Pinpoint the cell where the given text exists, returning its [X, Y] midpoint coordinate. 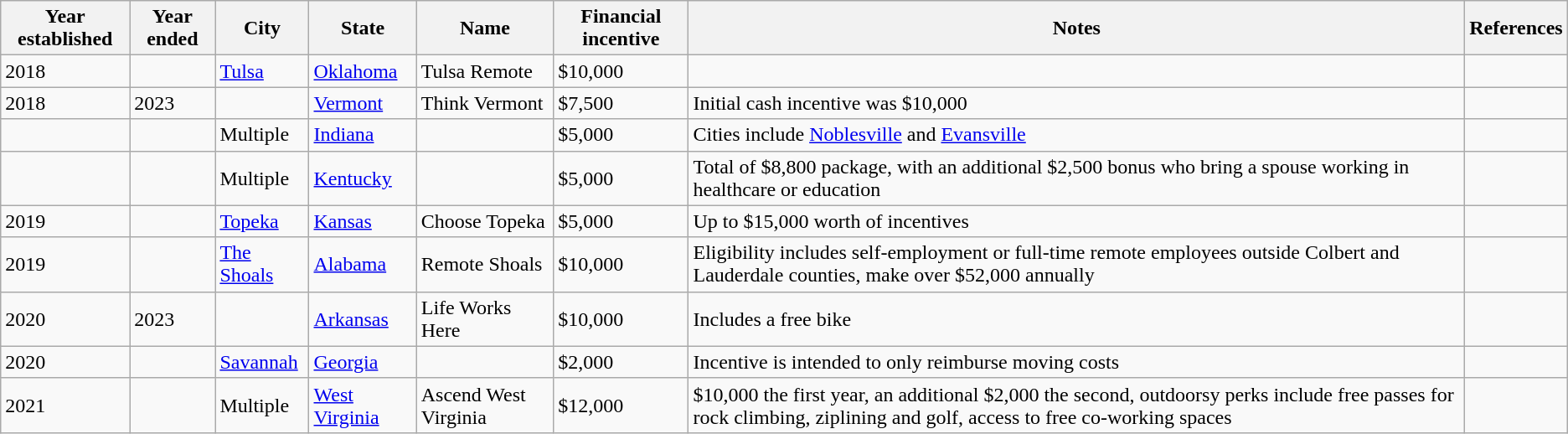
Name [484, 28]
Vermont [363, 103]
Ascend West Virginia [484, 406]
Life Works Here [484, 318]
Cities include Noblesville and Evansville [1077, 135]
Oklahoma [363, 71]
The Shoals [262, 265]
Incentive is intended to only reimburse moving costs [1077, 362]
Tulsa [262, 71]
Up to $15,000 worth of incentives [1077, 221]
Year established [65, 28]
Remote Shoals [484, 265]
Georgia [363, 362]
References [1516, 28]
Kentucky [363, 178]
Indiana [363, 135]
Tulsa Remote [484, 71]
Total of $8,800 package, with an additional $2,500 bonus who bring a spouse working in healthcare or education [1077, 178]
$2,000 [622, 362]
Savannah [262, 362]
$7,500 [622, 103]
Eligibility includes self-employment or full-time remote employees outside Colbert and Lauderdale counties, make over $52,000 annually [1077, 265]
Alabama [363, 265]
Arkansas [363, 318]
Notes [1077, 28]
Initial cash incentive was $10,000 [1077, 103]
Topeka [262, 221]
$12,000 [622, 406]
2021 [65, 406]
Choose Topeka [484, 221]
State [363, 28]
Includes a free bike [1077, 318]
City [262, 28]
Kansas [363, 221]
Think Vermont [484, 103]
Year ended [173, 28]
West Virginia [363, 406]
Financial incentive [622, 28]
